Capture the cell that displays the provided text and extract its (X, Y) central coordinate. 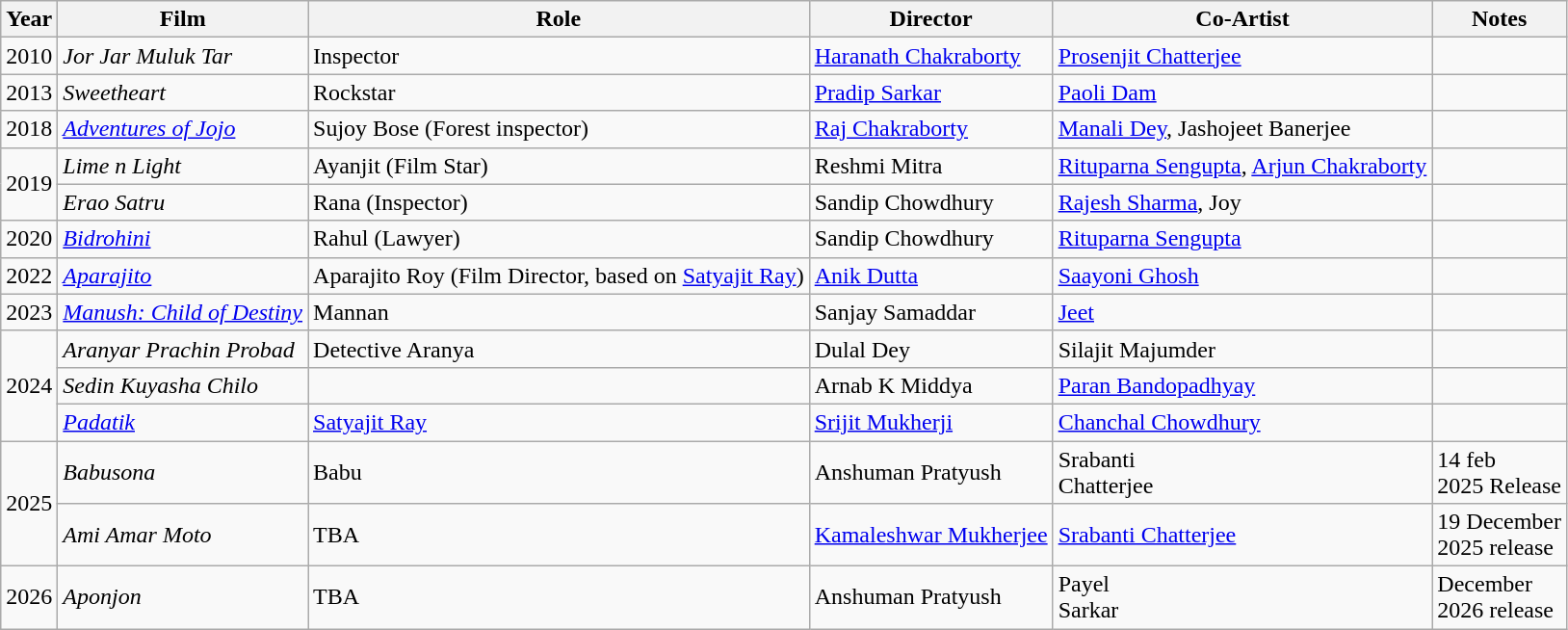
Srabanti Chatterjee (1242, 536)
PayelSarkar (1242, 597)
Jor Jar Muluk Tar (183, 56)
2024 (29, 385)
Chanchal Chowdhury (1242, 422)
2025 (29, 504)
Arnab K Middya (930, 385)
Aranyar Prachin Probad (183, 349)
Paran Bandopadhyay (1242, 385)
Film (183, 19)
2022 (29, 276)
2010 (29, 56)
2023 (29, 312)
Reshmi Mitra (930, 166)
Manush: Child of Destiny (183, 312)
Ayanjit (Film Star) (559, 166)
Lime n Light (183, 166)
2019 (29, 184)
Kamaleshwar Mukherjee (930, 536)
Sweetheart (183, 92)
Silajit Majumder (1242, 349)
Ami Amar Moto (183, 536)
Prosenjit Chatterjee (1242, 56)
Haranath Chakraborty (930, 56)
Erao Satru (183, 202)
Sedin Kuyasha Chilo (183, 385)
2018 (29, 129)
Babusona (183, 472)
Rahul (Lawyer) (559, 239)
Paoli Dam (1242, 92)
Raj Chakraborty (930, 129)
Anik Dutta (930, 276)
Bidrohini (183, 239)
Aponjon (183, 597)
Manali Dey, Jashojeet Banerjee (1242, 129)
Year (29, 19)
December2026 release (1500, 597)
19 December2025 release (1500, 536)
Dulal Dey (930, 349)
Rana (Inspector) (559, 202)
Adventures of Jojo (183, 129)
Rockstar (559, 92)
14 feb2025 Release (1500, 472)
Pradip Sarkar (930, 92)
Mannan (559, 312)
Rituparna Sengupta (1242, 239)
Sujoy Bose (Forest inspector) (559, 129)
2020 (29, 239)
Aparajito Roy (Film Director, based on Satyajit Ray) (559, 276)
SrabantiChatterjee (1242, 472)
Notes (1500, 19)
2026 (29, 597)
Aparajito (183, 276)
Inspector (559, 56)
Rituparna Sengupta, Arjun Chakraborty (1242, 166)
Sanjay Samaddar (930, 312)
Padatik (183, 422)
Babu (559, 472)
Role (559, 19)
2013 (29, 92)
Satyajit Ray (559, 422)
Detective Aranya (559, 349)
Rajesh Sharma, Joy (1242, 202)
Saayoni Ghosh (1242, 276)
Srijit Mukherji (930, 422)
Jeet (1242, 312)
Co-Artist (1242, 19)
Director (930, 19)
